Capture the cell that displays the provided text and extract its (X, Y) central coordinate. 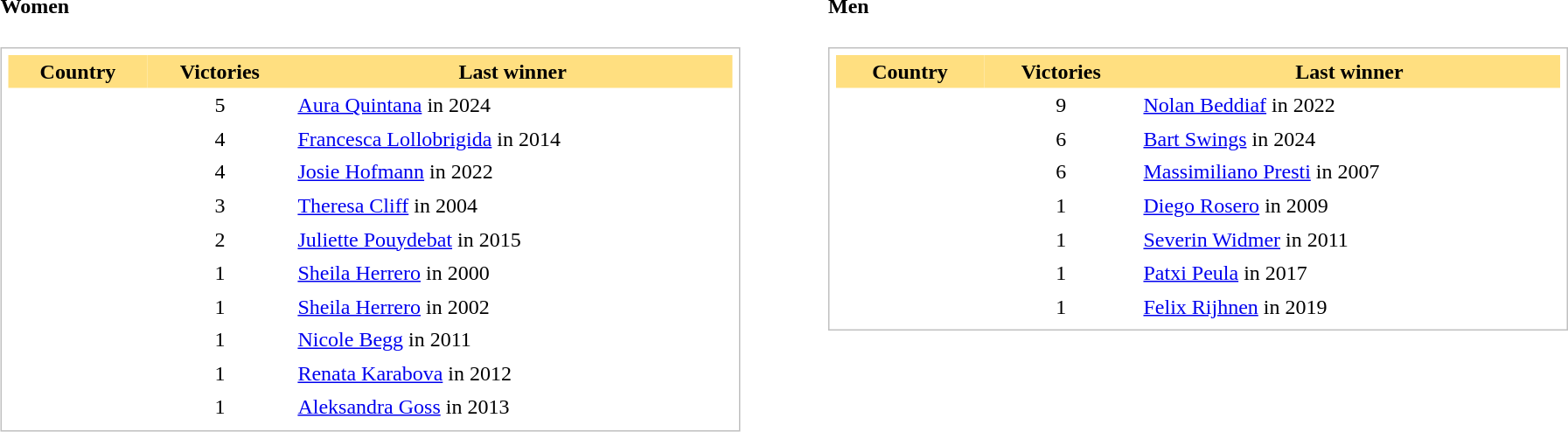
2 (220, 239)
Sheila Herrero in 2002 (512, 306)
5 (220, 105)
9 (1062, 105)
Francesca Lollobrigida in 2014 (512, 138)
Josie Hofmann in 2022 (512, 171)
Diego Rosero in 2009 (1348, 206)
Sheila Herrero in 2000 (512, 273)
Renata Karabova in 2012 (512, 373)
Felix Rijhnen in 2019 (1348, 306)
3 (220, 206)
Massimiliano Presti in 2007 (1348, 171)
Patxi Peula in 2017 (1348, 273)
Bart Swings in 2024 (1348, 138)
Theresa Cliff in 2004 (512, 206)
Aleksandra Goss in 2013 (512, 407)
Nicole Begg in 2011 (512, 339)
Juliette Pouydebat in 2015 (512, 239)
Severin Widmer in 2011 (1348, 239)
Nolan Beddiaf in 2022 (1348, 105)
Aura Quintana in 2024 (512, 105)
